Pinpoint the cell where the given text exists, returning its [X, Y] midpoint coordinate. 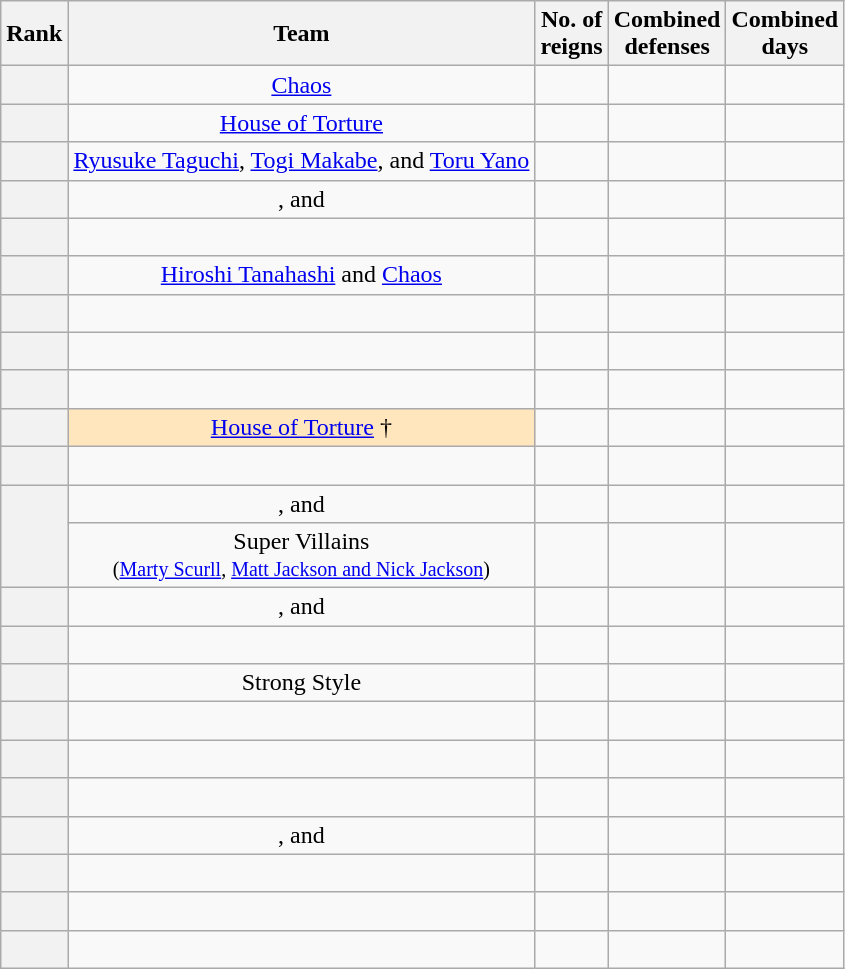
House of Torture [302, 123]
Strong Style [302, 683]
Combineddays [785, 34]
House of Torture † [302, 427]
Rank [34, 34]
Combineddefenses [667, 34]
Super Villains(Marty Scurll, Matt Jackson and Nick Jackson) [302, 556]
Ryusuke Taguchi, Togi Makabe, and Toru Yano [302, 161]
Hiroshi Tanahashi and Chaos [302, 275]
No. ofreigns [572, 34]
Chaos [302, 85]
Team [302, 34]
